Return (X, Y) of the center of cell containing provided text 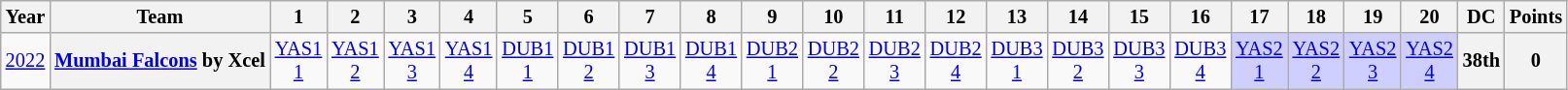
DC (1481, 16)
YAS24 (1429, 61)
YAS13 (412, 61)
18 (1316, 16)
DUB21 (772, 61)
4 (469, 16)
3 (412, 16)
DUB11 (527, 61)
10 (834, 16)
DUB33 (1139, 61)
20 (1429, 16)
YAS22 (1316, 61)
YAS23 (1373, 61)
YAS14 (469, 61)
6 (589, 16)
8 (712, 16)
DUB22 (834, 61)
16 (1200, 16)
17 (1259, 16)
2 (355, 16)
DUB31 (1017, 61)
0 (1536, 61)
DUB32 (1077, 61)
1 (298, 16)
YAS11 (298, 61)
38th (1481, 61)
13 (1017, 16)
Mumbai Falcons by Xcel (159, 61)
5 (527, 16)
Year (25, 16)
YAS21 (1259, 61)
7 (649, 16)
15 (1139, 16)
9 (772, 16)
11 (894, 16)
DUB13 (649, 61)
2022 (25, 61)
12 (957, 16)
DUB14 (712, 61)
YAS12 (355, 61)
19 (1373, 16)
DUB34 (1200, 61)
Points (1536, 16)
DUB24 (957, 61)
14 (1077, 16)
DUB12 (589, 61)
DUB23 (894, 61)
Team (159, 16)
